Search for the cell housing the specified text and yield its [X, Y] center coordinate. 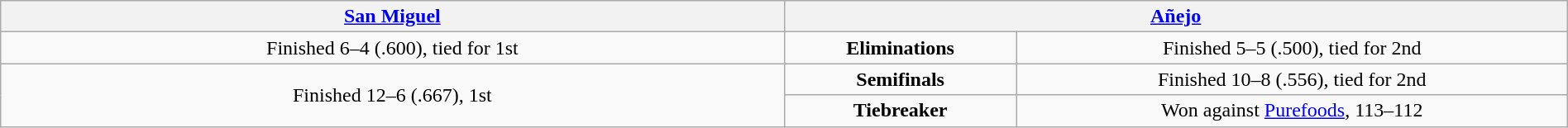
Semifinals [900, 79]
Eliminations [900, 48]
Finished 6–4 (.600), tied for 1st [392, 48]
San Miguel [392, 17]
Finished 12–6 (.667), 1st [392, 95]
Won against Purefoods, 113–112 [1292, 111]
Finished 10–8 (.556), tied for 2nd [1292, 79]
Finished 5–5 (.500), tied for 2nd [1292, 48]
Tiebreaker [900, 111]
Añejo [1176, 17]
